Identify which cell holds the provided text, then report its (x, y) central coordinate. 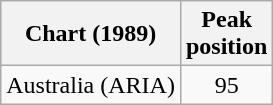
95 (226, 85)
Peakposition (226, 34)
Chart (1989) (91, 34)
Australia (ARIA) (91, 85)
